From the cell containing the given text, extract its center point as (X, Y) coordinate. 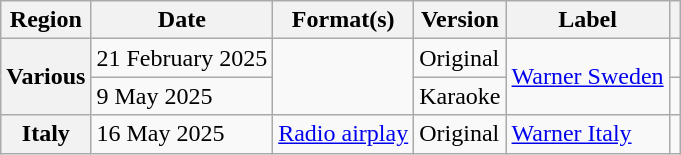
Version (460, 20)
16 May 2025 (182, 134)
Warner Italy (588, 134)
21 February 2025 (182, 58)
Region (46, 20)
Radio airplay (344, 134)
Various (46, 77)
Label (588, 20)
Warner Sweden (588, 77)
9 May 2025 (182, 96)
Italy (46, 134)
Date (182, 20)
Karaoke (460, 96)
Format(s) (344, 20)
